Return the [X, Y] coordinate for the center point of the cell that contains the specified text.  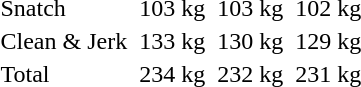
130 kg [250, 41]
133 kg [172, 41]
